Search for the cell housing the specified text and yield its [x, y] center coordinate. 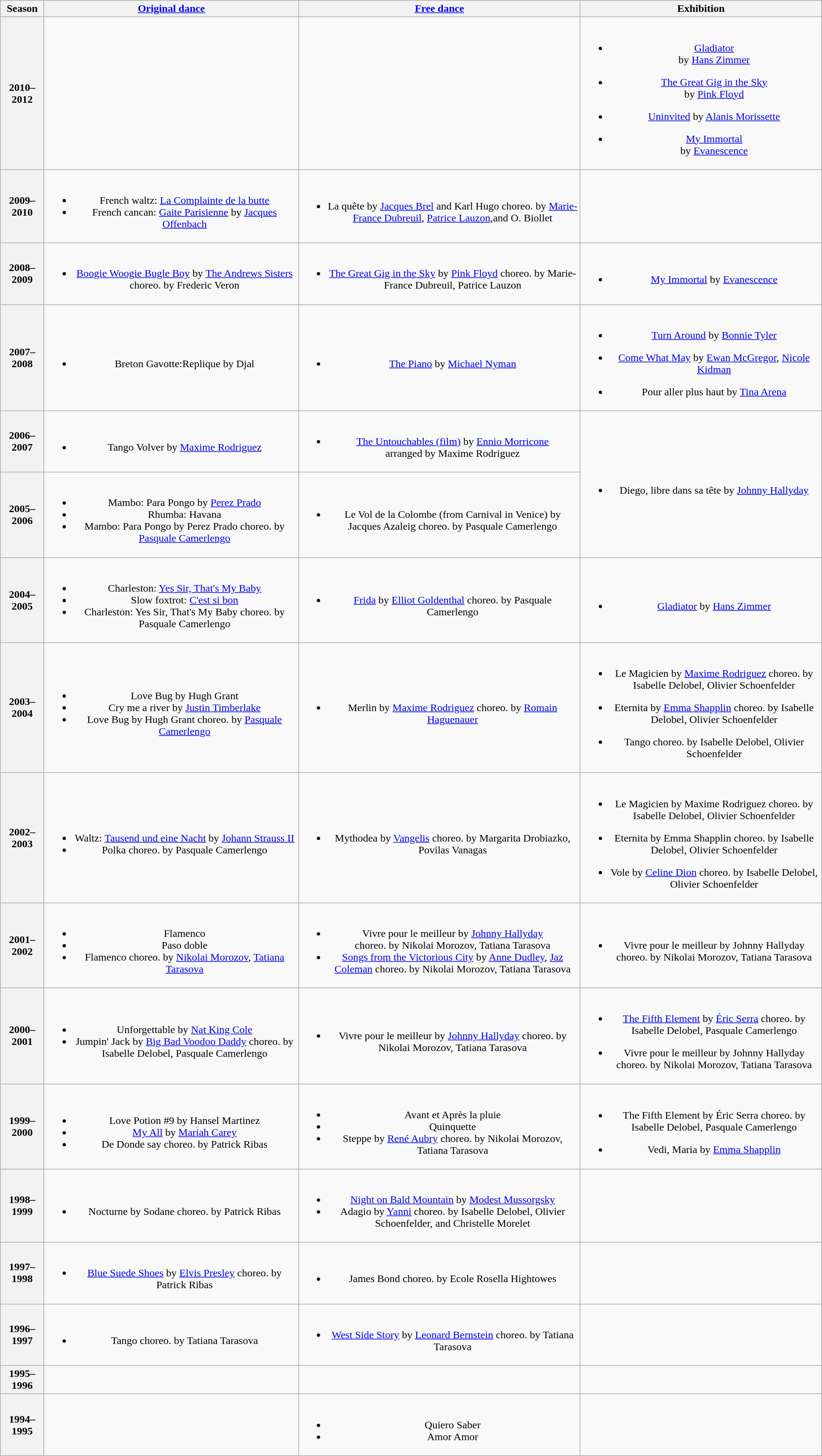
Gladiator by Hans Zimmer [701, 600]
2009–2010 [22, 206]
West Side Story by Leonard Bernstein choreo. by Tatiana Tarasova [439, 1335]
Tango choreo. by Tatiana Tarasova [171, 1335]
La quête by Jacques Brel and Karl Hugo choreo. by Marie-France Dubreuil, Patrice Lauzon,and O. Biollet [439, 206]
2008–2009 [22, 274]
Exhibition [701, 9]
Quiero SaberAmor Amor [439, 1425]
James Bond choreo. by Ecole Rosella Hightowes [439, 1273]
Mambo: Para Pongo by Perez PradoRhumba: HavanaMambo: Para Pongo by Perez Prado choreo. by Pasquale Camerlengo [171, 515]
FlamencoPaso dobleFlamenco choreo. by Nikolai Morozov, Tatiana Tarasova [171, 945]
Free dance [439, 9]
Merlin by Maxime Rodriguez choreo. by Romain Haguenauer [439, 708]
The Great Gig in the Sky by Pink Floyd choreo. by Marie-France Dubreuil, Patrice Lauzon [439, 274]
The Piano by Michael Nyman [439, 358]
1997–1998 [22, 1273]
Waltz: Tausend und eine Nacht by Johann Strauss IIPolka choreo. by Pasquale Camerlengo [171, 838]
Blue Suede Shoes by Elvis Presley choreo. by Patrick Ribas [171, 1273]
Night on Bald Mountain by Modest MussorgskyAdagio by Yanni choreo. by Isabelle Delobel, Olivier Schoenfelder, and Christelle Morelet [439, 1206]
Love Bug by Hugh GrantCry me a river by Justin TimberlakeLove Bug by Hugh Grant choreo. by Pasquale Camerlengo [171, 708]
Frida by Elliot Goldenthal choreo. by Pasquale Camerlengo [439, 600]
Gladiator by Hans ZimmerThe Great Gig in the Sky by Pink FloydUninvited by Alanis MorissetteMy Immortal by Evanescence [701, 93]
1995–1996 [22, 1380]
1994–1995 [22, 1425]
Boogie Woogie Bugle Boy by The Andrews Sisters choreo. by Frederic Veron [171, 274]
2006–2007 [22, 441]
2003–2004 [22, 708]
2002–2003 [22, 838]
Unforgettable by Nat King ColeJumpin' Jack by Big Bad Voodoo Daddy choreo. by Isabelle Delobel, Pasquale Camerlengo [171, 1036]
2005–2006 [22, 515]
1998–1999 [22, 1206]
2004–2005 [22, 600]
2001–2002 [22, 945]
Charleston: Yes Sir, That's My BabySlow foxtrot: C'est si bonCharleston: Yes Sir, That's My Baby choreo. by Pasquale Camerlengo [171, 600]
Love Potion #9 by Hansel MartinezMy All by Mariah CareyDe Donde say choreo. by Patrick Ribas [171, 1127]
The Untouchables (film) by Ennio Morricone arranged by Maxime Rodriguez [439, 441]
Turn Around by Bonnie TylerCome What May by Ewan McGregor, Nicole KidmanPour aller plus haut by Tina Arena [701, 358]
2010–2012 [22, 93]
Avant et Après la pluieQuinquetteSteppe by René Aubry choreo. by Nikolai Morozov, Tatiana Tarasova [439, 1127]
2000–2001 [22, 1036]
Nocturne by Sodane choreo. by Patrick Ribas [171, 1206]
My Immortal by Evanescence [701, 274]
Original dance [171, 9]
Breton Gavotte:Replique by Djal [171, 358]
The Fifth Element by Éric Serra choreo. by Isabelle Delobel, Pasquale CamerlengoVedi, Maria by Emma Shapplin [701, 1127]
Diego, libre dans sa tête by Johnny Hallyday [701, 484]
Tango Volver by Maxime Rodriguez [171, 441]
Season [22, 9]
French waltz: La Complainte de la butteFrench cancan: Gaite Parisienne by Jacques Offenbach [171, 206]
1999–2000 [22, 1127]
2007–2008 [22, 358]
Mythodea by Vangelis choreo. by Margarita Drobiazko, Povilas Vanagas [439, 838]
Le Vol de la Colombe (from Carnival in Venice) by Jacques Azaleig choreo. by Pasquale Camerlengo [439, 515]
1996–1997 [22, 1335]
